For the text-containing cell, return its midpoint in (x, y) coordinate format. 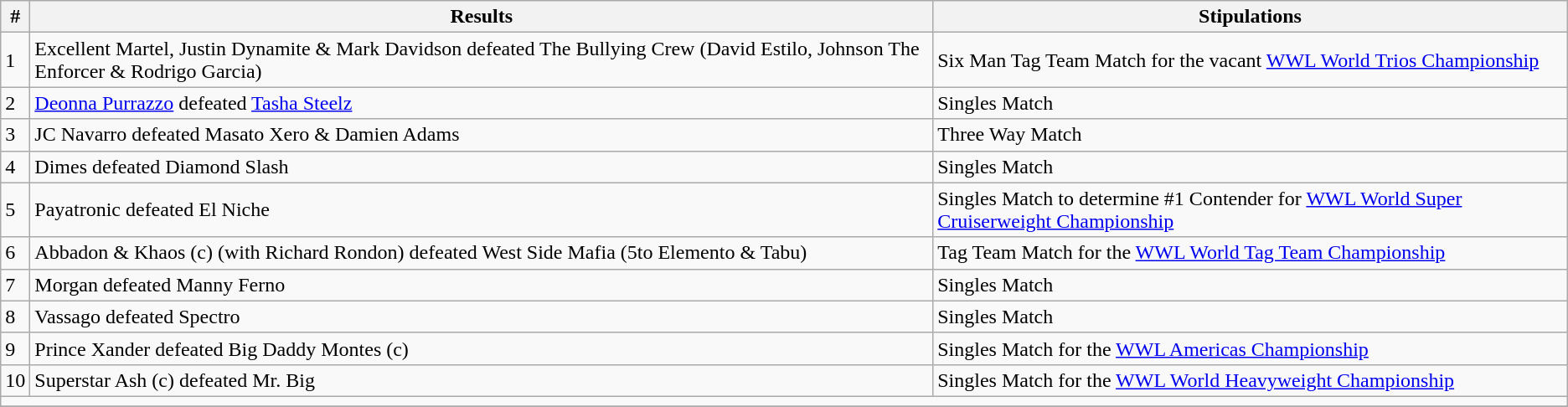
Deonna Purrazzo defeated Tasha Steelz (482, 103)
Vassago defeated Spectro (482, 317)
Stipulations (1251, 17)
Dimes defeated Diamond Slash (482, 167)
Prince Xander defeated Big Daddy Montes (c) (482, 348)
Superstar Ash (c) defeated Mr. Big (482, 380)
9 (15, 348)
1 (15, 60)
8 (15, 317)
Singles Match for the WWL Americas Championship (1251, 348)
# (15, 17)
Singles Match to determine #1 Contender for WWL World Super Cruiserweight Championship (1251, 209)
4 (15, 167)
Singles Match for the WWL World Heavyweight Championship (1251, 380)
Payatronic defeated El Niche (482, 209)
10 (15, 380)
3 (15, 135)
JC Navarro defeated Masato Xero & Damien Adams (482, 135)
Three Way Match (1251, 135)
Excellent Martel, Justin Dynamite & Mark Davidson defeated The Bullying Crew (David Estilo, Johnson The Enforcer & Rodrigo Garcia) (482, 60)
Results (482, 17)
Morgan defeated Manny Ferno (482, 285)
5 (15, 209)
6 (15, 253)
2 (15, 103)
Abbadon & Khaos (c) (with Richard Rondon) defeated West Side Mafia (5to Elemento & Tabu) (482, 253)
Six Man Tag Team Match for the vacant WWL World Trios Championship (1251, 60)
7 (15, 285)
Tag Team Match for the WWL World Tag Team Championship (1251, 253)
